For the text-containing cell, return its midpoint in [X, Y] coordinate format. 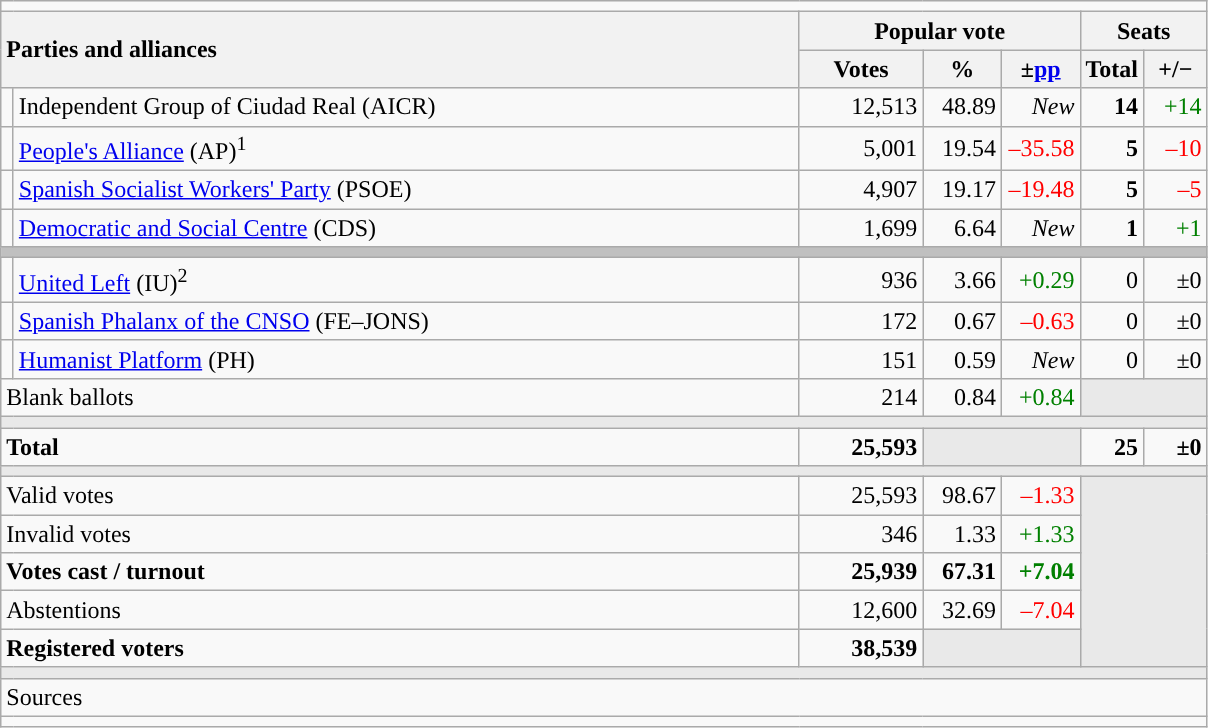
Spanish Phalanx of the CNSO (FE–JONS) [406, 321]
Spanish Socialist Workers' Party (PSOE) [406, 190]
25,939 [861, 572]
1,699 [861, 228]
32.69 [962, 610]
–0.63 [1040, 321]
19.17 [962, 190]
–19.48 [1040, 190]
214 [861, 397]
Blank ballots [400, 397]
People's Alliance (AP)1 [406, 148]
±pp [1040, 69]
Seats [1144, 31]
0.67 [962, 321]
3.66 [962, 280]
United Left (IU)2 [406, 280]
Democratic and Social Centre (CDS) [406, 228]
Independent Group of Ciudad Real (AICR) [406, 107]
Popular vote [940, 31]
936 [861, 280]
0.59 [962, 359]
6.64 [962, 228]
+1.33 [1040, 534]
+14 [1176, 107]
–5 [1176, 190]
12,600 [861, 610]
172 [861, 321]
151 [861, 359]
Registered voters [400, 648]
+0.84 [1040, 397]
+/− [1176, 69]
–1.33 [1040, 496]
–7.04 [1040, 610]
98.67 [962, 496]
–35.58 [1040, 148]
14 [1112, 107]
12,513 [861, 107]
48.89 [962, 107]
0.84 [962, 397]
Abstentions [400, 610]
5,001 [861, 148]
–10 [1176, 148]
1 [1112, 228]
25 [1112, 447]
% [962, 69]
4,907 [861, 190]
+1 [1176, 228]
67.31 [962, 572]
Parties and alliances [400, 50]
Valid votes [400, 496]
Invalid votes [400, 534]
Sources [604, 697]
346 [861, 534]
+0.29 [1040, 280]
Humanist Platform (PH) [406, 359]
19.54 [962, 148]
+7.04 [1040, 572]
Votes [861, 69]
38,539 [861, 648]
Votes cast / turnout [400, 572]
1.33 [962, 534]
